Detect which cell encompasses the target text, then output its [x, y] center coordinate. 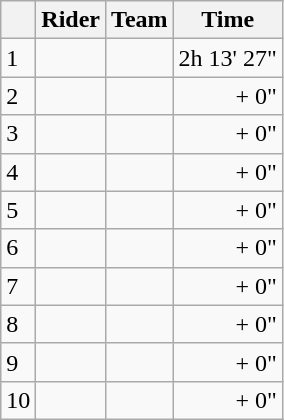
Rider [71, 20]
8 [18, 324]
9 [18, 362]
2h 13' 27" [228, 58]
10 [18, 400]
2 [18, 96]
Time [228, 20]
5 [18, 210]
6 [18, 248]
7 [18, 286]
4 [18, 172]
3 [18, 134]
Team [140, 20]
1 [18, 58]
